Find where the given text appears and provide that cell's center as (X, Y) coordinate. 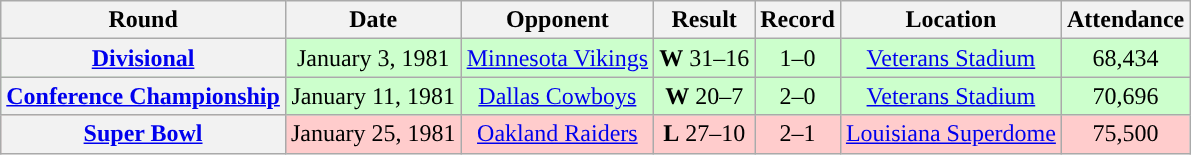
January 25, 1981 (373, 134)
Result (704, 20)
Opponent (558, 20)
Round (144, 20)
2–1 (798, 134)
January 11, 1981 (373, 96)
L 27–10 (704, 134)
Conference Championship (144, 96)
Attendance (1125, 20)
Louisiana Superdome (950, 134)
1–0 (798, 58)
Record (798, 20)
Location (950, 20)
70,696 (1125, 96)
68,434 (1125, 58)
Dallas Cowboys (558, 96)
Date (373, 20)
January 3, 1981 (373, 58)
75,500 (1125, 134)
W 20–7 (704, 96)
Oakland Raiders (558, 134)
Divisional (144, 58)
W 31–16 (704, 58)
Super Bowl (144, 134)
Minnesota Vikings (558, 58)
2–0 (798, 96)
